Output the [x, y] coordinate of the center of the cell containing the given text.  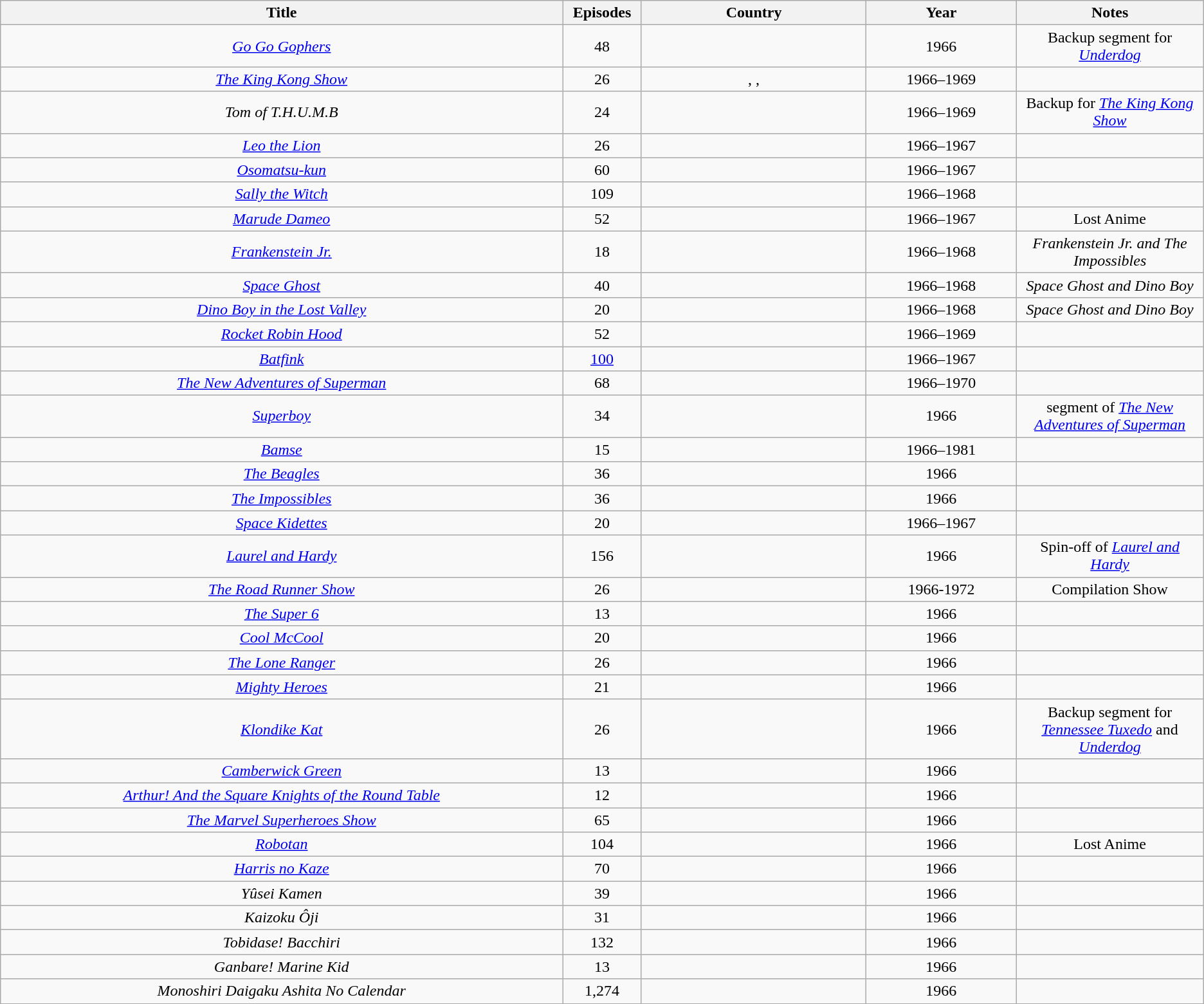
Year [942, 13]
109 [602, 194]
12 [602, 795]
The Impossibles [282, 498]
Klondike Kat [282, 729]
Dino Boy in the Lost Valley [282, 309]
Leo the Lion [282, 145]
Robotan [282, 844]
1966–1970 [942, 383]
31 [602, 918]
Osomatsu-kun [282, 170]
segment of The New Adventures of Superman [1110, 417]
39 [602, 893]
Ganbare! Marine Kid [282, 967]
Tobidase! Bacchiri [282, 942]
The Beagles [282, 474]
104 [602, 844]
, , [754, 79]
Kaizoku Ôji [282, 918]
The Super 6 [282, 614]
Episodes [602, 13]
Space Ghost [282, 285]
Spin-off of Laurel and Hardy [1110, 556]
156 [602, 556]
1966-1972 [942, 589]
48 [602, 46]
The New Adventures of Superman [282, 383]
34 [602, 417]
Bamse [282, 450]
The King Kong Show [282, 79]
Tom of T.H.U.M.B [282, 112]
Batfink [282, 358]
Arthur! And the Square Knights of the Round Table [282, 795]
Backup segment for Tennessee Tuxedo and Underdog [1110, 729]
18 [602, 252]
Title [282, 13]
Harris no Kaze [282, 869]
Frankenstein Jr. and The Impossibles [1110, 252]
100 [602, 358]
Mighty Heroes [282, 687]
Compilation Show [1110, 589]
Monoshiri Daigaku Ashita No Calendar [282, 991]
Cool McCool [282, 638]
24 [602, 112]
21 [602, 687]
Country [754, 13]
Marude Dameo [282, 219]
60 [602, 170]
Yûsei Kamen [282, 893]
Notes [1110, 13]
The Road Runner Show [282, 589]
132 [602, 942]
Space Kidettes [282, 523]
1966–1981 [942, 450]
Backup for The King Kong Show [1110, 112]
1,274 [602, 991]
The Lone Ranger [282, 662]
70 [602, 869]
Sally the Witch [282, 194]
Frankenstein Jr. [282, 252]
Go Go Gophers [282, 46]
Superboy [282, 417]
65 [602, 820]
40 [602, 285]
Rocket Robin Hood [282, 334]
Camberwick Green [282, 771]
68 [602, 383]
15 [602, 450]
The Marvel Superheroes Show [282, 820]
Backup segment for Underdog [1110, 46]
Laurel and Hardy [282, 556]
